Determine the (x, y) coordinate at the center of the cell enclosing the given text.  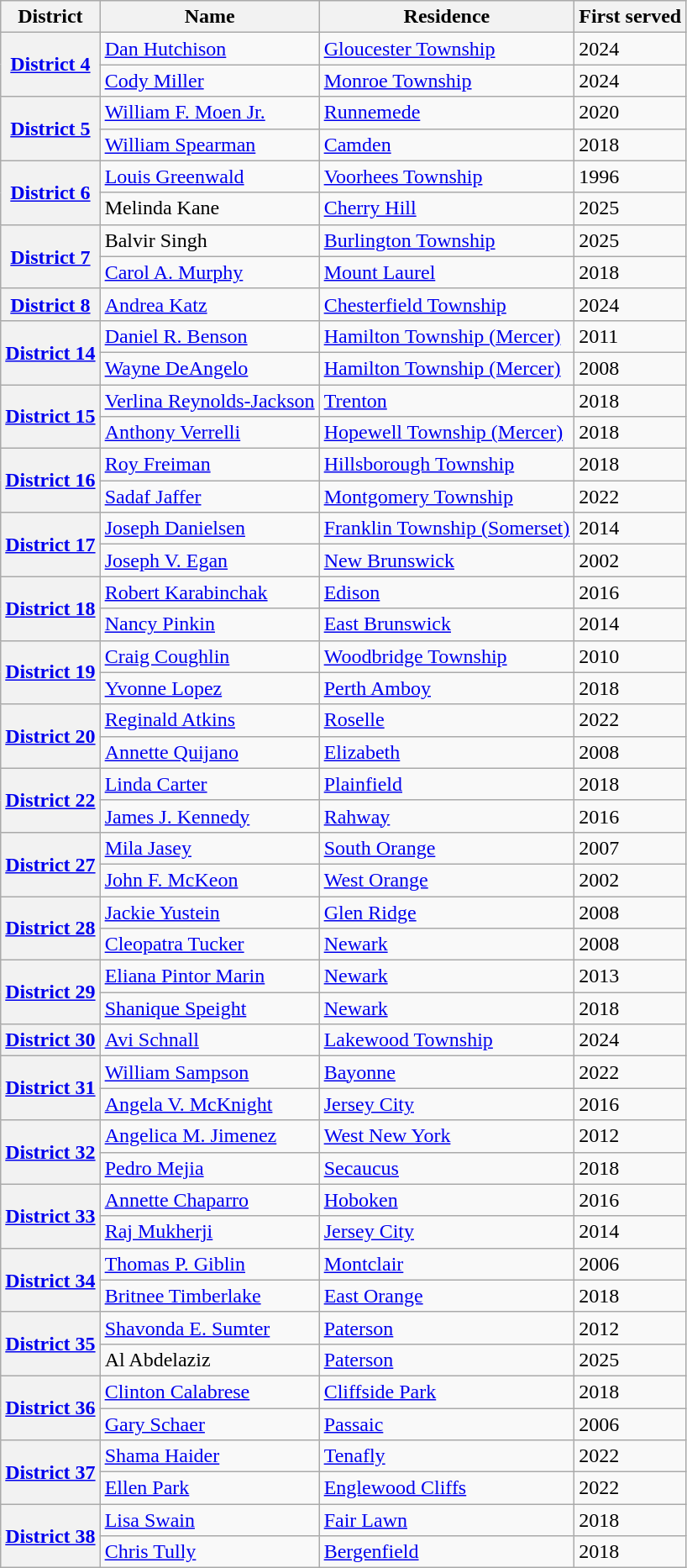
Craig Coughlin (210, 656)
Tenafly (447, 1456)
Roselle (447, 720)
Yvonne Lopez (210, 688)
Cleopatra Tucker (210, 944)
Burlington Township (447, 240)
District 35 (50, 1344)
Roy Freiman (210, 465)
District 36 (50, 1408)
Hoboken (447, 1200)
District 30 (50, 1040)
Rahway (447, 816)
District 28 (50, 928)
District 37 (50, 1472)
District 15 (50, 417)
District 34 (50, 1280)
Bayonne (447, 1072)
District 20 (50, 736)
Mount Laurel (447, 272)
Mila Jasey (210, 848)
District 7 (50, 256)
New Brunswick (447, 560)
South Orange (447, 848)
Andrea Katz (210, 304)
District 31 (50, 1088)
Thomas P. Giblin (210, 1264)
Name (210, 17)
District 19 (50, 672)
Verlina Reynolds-Jackson (210, 401)
Runnemede (447, 113)
District 16 (50, 481)
Jackie Yustein (210, 912)
Eliana Pintor Marin (210, 976)
James J. Kennedy (210, 816)
Joseph Danielsen (210, 529)
District 38 (50, 1536)
Secaucus (447, 1168)
Cherry Hill (447, 208)
Clinton Calabrese (210, 1392)
Hillsborough Township (447, 465)
Gloucester Township (447, 49)
Cody Miller (210, 81)
Perth Amboy (447, 688)
Nancy Pinkin (210, 624)
Melinda Kane (210, 208)
Hopewell Township (Mercer) (447, 433)
2013 (630, 976)
Angela V. McKnight (210, 1104)
District 14 (50, 352)
Fair Lawn (447, 1520)
District (50, 17)
Annette Quijano (210, 752)
William F. Moen Jr. (210, 113)
Daniel R. Benson (210, 336)
District 17 (50, 545)
First served (630, 17)
Woodbridge Township (447, 656)
2007 (630, 848)
District 18 (50, 608)
Shama Haider (210, 1456)
John F. McKeon (210, 880)
District 4 (50, 65)
2020 (630, 113)
East Brunswick (447, 624)
Camden (447, 145)
Montgomery Township (447, 497)
West Orange (447, 880)
Montclair (447, 1264)
Sadaf Jaffer (210, 497)
2010 (630, 656)
Wayne DeAngelo (210, 368)
Voorhees Township (447, 176)
Avi Schnall (210, 1040)
Anthony Verrelli (210, 433)
William Sampson (210, 1072)
Cliffside Park (447, 1392)
Englewood Cliffs (447, 1488)
Carol A. Murphy (210, 272)
Passaic (447, 1424)
Shanique Speight (210, 1008)
Lisa Swain (210, 1520)
District 32 (50, 1152)
West New York (447, 1136)
Residence (447, 17)
Gary Schaer (210, 1424)
Lakewood Township (447, 1040)
District 27 (50, 864)
District 5 (50, 129)
District 8 (50, 304)
Dan Hutchison (210, 49)
Chesterfield Township (447, 304)
Glen Ridge (447, 912)
Shavonda E. Sumter (210, 1328)
Al Abdelaziz (210, 1360)
Plainfield (447, 784)
Pedro Mejia (210, 1168)
District 22 (50, 800)
William Spearman (210, 145)
Franklin Township (Somerset) (447, 529)
Ellen Park (210, 1488)
Linda Carter (210, 784)
Annette Chaparro (210, 1200)
Edison (447, 592)
Joseph V. Egan (210, 560)
District 33 (50, 1216)
Balvir Singh (210, 240)
Bergenfield (447, 1552)
Robert Karabinchak (210, 592)
East Orange (447, 1296)
District 29 (50, 992)
Louis Greenwald (210, 176)
Britnee Timberlake (210, 1296)
District 6 (50, 192)
Elizabeth (447, 752)
Reginald Atkins (210, 720)
Raj Mukherji (210, 1232)
2011 (630, 336)
1996 (630, 176)
Chris Tully (210, 1552)
Trenton (447, 401)
Monroe Township (447, 81)
Angelica M. Jimenez (210, 1136)
